Pinpoint the cell where the given text exists, returning its [X, Y] midpoint coordinate. 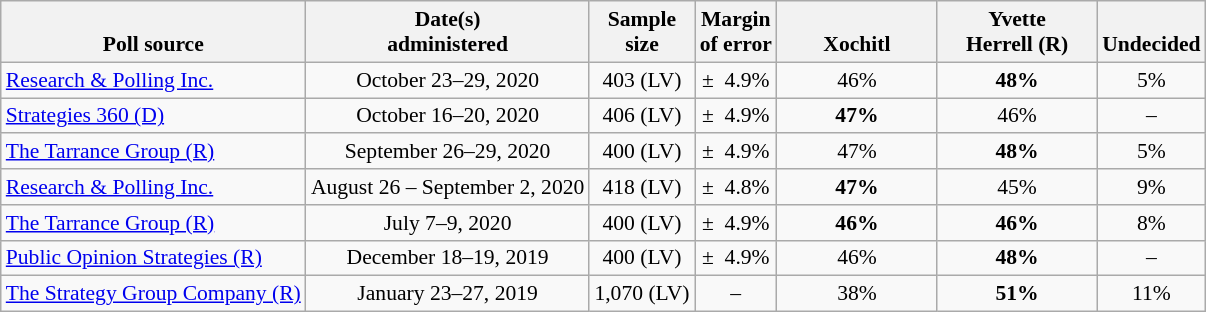
Samplesize [642, 32]
July 7–9, 2020 [448, 223]
Strategies 360 (D) [154, 116]
Poll source [154, 32]
August 26 – September 2, 2020 [448, 187]
October 16–20, 2020 [448, 116]
8% [1151, 223]
38% [857, 294]
January 23–27, 2019 [448, 294]
YvetteHerrell (R) [1017, 32]
October 23–29, 2020 [448, 80]
Undecided [1151, 32]
11% [1151, 294]
Date(s)administered [448, 32]
Public Opinion Strategies (R) [154, 258]
± 4.8% [736, 187]
Xochitl [857, 32]
45% [1017, 187]
December 18–19, 2019 [448, 258]
The Strategy Group Company (R) [154, 294]
418 (LV) [642, 187]
1,070 (LV) [642, 294]
403 (LV) [642, 80]
406 (LV) [642, 116]
Marginof error [736, 32]
51% [1017, 294]
September 26–29, 2020 [448, 152]
9% [1151, 187]
